Identify which cell holds the provided text, then report its [X, Y] central coordinate. 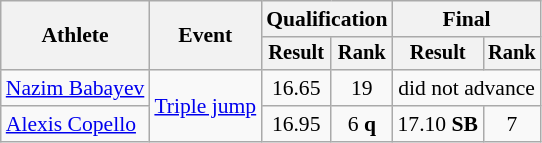
17.10 SB [438, 124]
19 [362, 88]
did not advance [467, 88]
7 [512, 124]
Event [205, 36]
Nazim Babayev [76, 88]
Triple jump [205, 106]
Athlete [76, 36]
Final [467, 19]
Alexis Copello [76, 124]
16.65 [296, 88]
6 q [362, 124]
Qualification [326, 19]
16.95 [296, 124]
